Pinpoint the cell where the given text exists, returning its (x, y) midpoint coordinate. 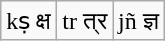
tr त्र (85, 21)
jñ ज्ञ (139, 21)
kṣ क्ष (29, 21)
